Return the (X, Y) coordinate for the center point of the cell that contains the specified text.  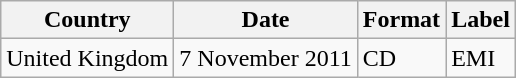
7 November 2011 (266, 58)
CD (401, 58)
Date (266, 20)
EMI (481, 58)
Country (88, 20)
Format (401, 20)
Label (481, 20)
United Kingdom (88, 58)
